Identify which cell holds the provided text, then report its (x, y) central coordinate. 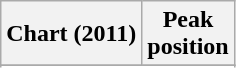
Chart (2011) (72, 34)
Peak position (188, 34)
